Locate the cell with the specified text and output its [x, y] center coordinate. 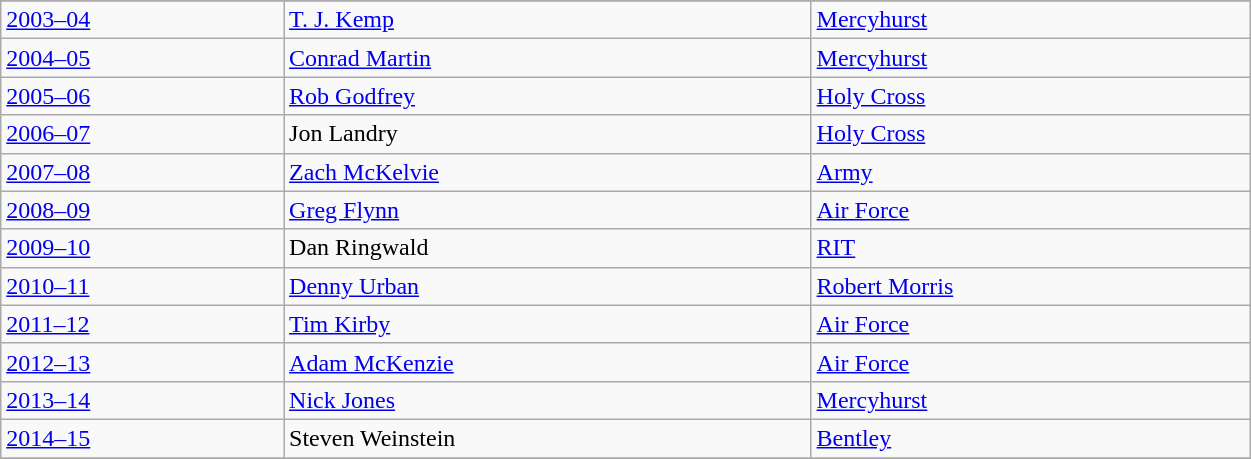
2013–14 [142, 400]
2014–15 [142, 438]
Steven Weinstein [548, 438]
2003–04 [142, 20]
Nick Jones [548, 400]
Dan Ringwald [548, 248]
Rob Godfrey [548, 96]
2009–10 [142, 248]
Adam McKenzie [548, 362]
T. J. Kemp [548, 20]
Zach McKelvie [548, 172]
Greg Flynn [548, 210]
2012–13 [142, 362]
2004–05 [142, 58]
Bentley [1031, 438]
Tim Kirby [548, 324]
Army [1031, 172]
Denny Urban [548, 286]
RIT [1031, 248]
2005–06 [142, 96]
2011–12 [142, 324]
Jon Landry [548, 134]
2007–08 [142, 172]
Conrad Martin [548, 58]
Robert Morris [1031, 286]
2010–11 [142, 286]
2008–09 [142, 210]
2006–07 [142, 134]
